Extract the (x, y) coordinate from the center of the cell holding the provided text.  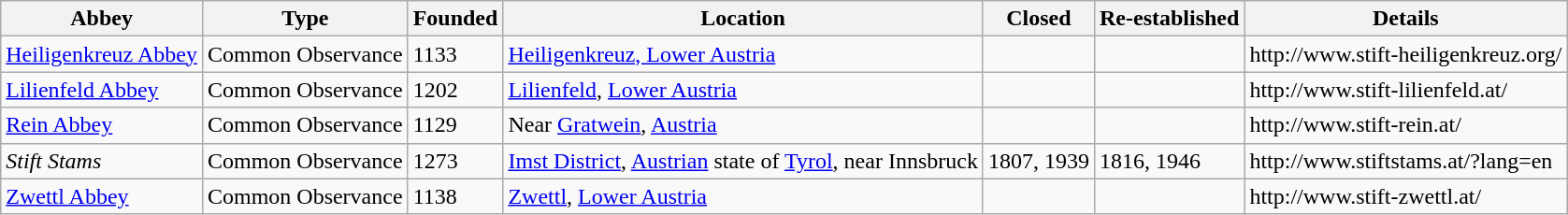
Zwettl, Lower Austria (743, 196)
1133 (455, 54)
1129 (455, 125)
1816, 1946 (1169, 161)
1807, 1939 (1038, 161)
Zwettl Abbey (102, 196)
Rein Abbey (102, 125)
1273 (455, 161)
Heiligenkreuz, Lower Austria (743, 54)
Heiligenkreuz Abbey (102, 54)
1202 (455, 90)
Stift Stams (102, 161)
http://www.stift-zwettl.at/ (1406, 196)
Imst District, Austrian state of Tyrol, near Innsbruck (743, 161)
Location (743, 19)
Re-established (1169, 19)
Type (305, 19)
http://www.stiftstams.at/?lang=en (1406, 161)
Lilienfeld Abbey (102, 90)
1138 (455, 196)
Near Gratwein, Austria (743, 125)
Abbey (102, 19)
Closed (1038, 19)
http://www.stift-rein.at/ (1406, 125)
http://www.stift-heiligenkreuz.org/ (1406, 54)
http://www.stift-lilienfeld.at/ (1406, 90)
Details (1406, 19)
Founded (455, 19)
Lilienfeld, Lower Austria (743, 90)
